Output the (x, y) coordinate of the center of the cell containing the given text.  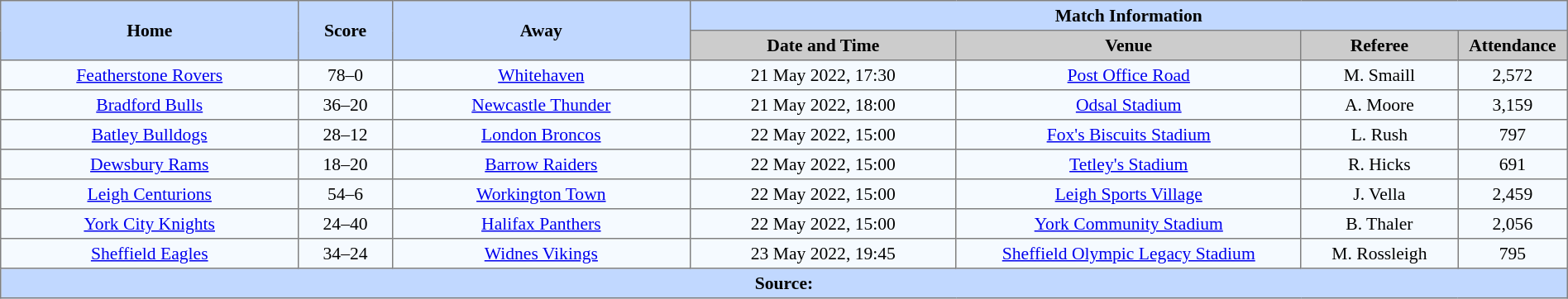
Batley Bulldogs (150, 135)
Odsal Stadium (1128, 105)
18–20 (346, 164)
L. Rush (1379, 135)
Referee (1379, 45)
2,056 (1513, 224)
Source: (784, 283)
28–12 (346, 135)
Widnes Vikings (541, 254)
795 (1513, 254)
Barrow Raiders (541, 164)
Match Information (1128, 16)
Attendance (1513, 45)
691 (1513, 164)
Venue (1128, 45)
54–6 (346, 194)
R. Hicks (1379, 164)
Featherstone Rovers (150, 75)
Dewsbury Rams (150, 164)
34–24 (346, 254)
Sheffield Olympic Legacy Stadium (1128, 254)
Fox's Biscuits Stadium (1128, 135)
Away (541, 31)
M. Smaill (1379, 75)
York Community Stadium (1128, 224)
78–0 (346, 75)
23 May 2022, 19:45 (823, 254)
36–20 (346, 105)
Whitehaven (541, 75)
Sheffield Eagles (150, 254)
Halifax Panthers (541, 224)
21 May 2022, 18:00 (823, 105)
797 (1513, 135)
M. Rossleigh (1379, 254)
Workington Town (541, 194)
A. Moore (1379, 105)
Leigh Sports Village (1128, 194)
London Broncos (541, 135)
Score (346, 31)
Date and Time (823, 45)
Home (150, 31)
J. Vella (1379, 194)
2,459 (1513, 194)
Tetley's Stadium (1128, 164)
Newcastle Thunder (541, 105)
Leigh Centurions (150, 194)
B. Thaler (1379, 224)
Post Office Road (1128, 75)
24–40 (346, 224)
2,572 (1513, 75)
21 May 2022, 17:30 (823, 75)
York City Knights (150, 224)
Bradford Bulls (150, 105)
3,159 (1513, 105)
